From the cell containing the given text, extract its center point as (X, Y) coordinate. 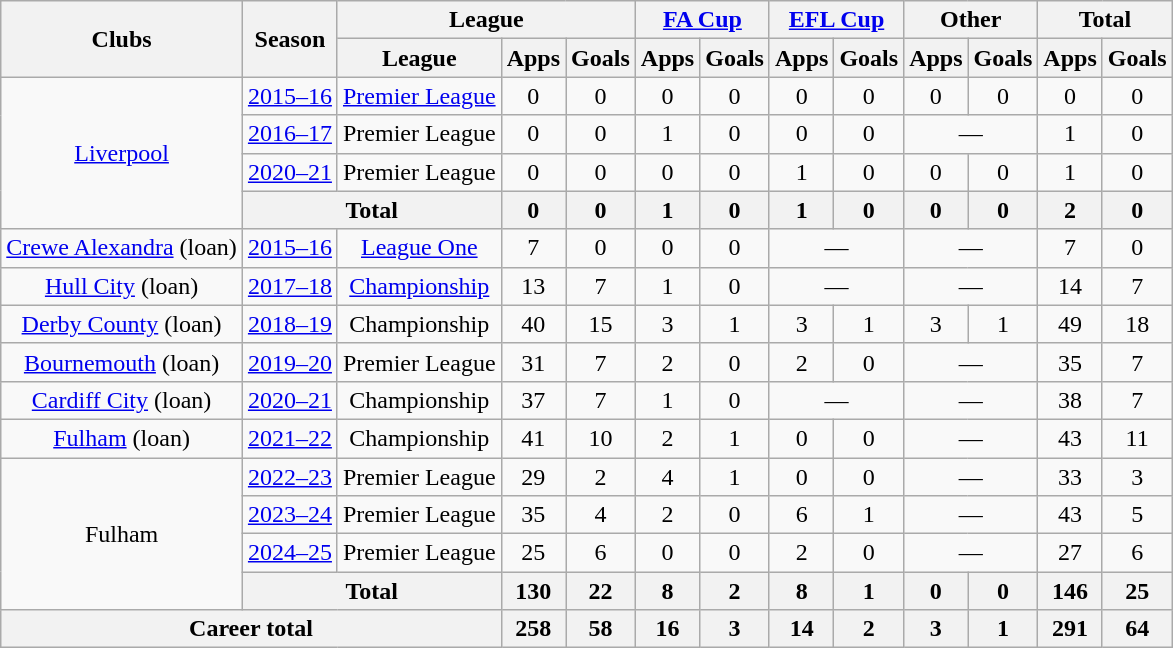
64 (1137, 629)
146 (1070, 591)
Derby County (loan) (122, 324)
FA Cup (702, 20)
38 (1070, 400)
Bournemouth (loan) (122, 362)
Liverpool (122, 153)
31 (533, 362)
291 (1070, 629)
27 (1070, 553)
16 (667, 629)
Other (971, 20)
2016–17 (290, 134)
130 (533, 591)
Fulham (loan) (122, 438)
10 (601, 438)
41 (533, 438)
13 (533, 286)
49 (1070, 324)
22 (601, 591)
2019–20 (290, 362)
2021–22 (290, 438)
League One (419, 248)
5 (1137, 515)
18 (1137, 324)
15 (601, 324)
Career total (251, 629)
EFL Cup (836, 20)
2024–25 (290, 553)
40 (533, 324)
Cardiff City (loan) (122, 400)
Hull City (loan) (122, 286)
2022–23 (290, 477)
258 (533, 629)
Crewe Alexandra (loan) (122, 248)
58 (601, 629)
33 (1070, 477)
Clubs (122, 39)
Season (290, 39)
2018–19 (290, 324)
Fulham (122, 534)
2017–18 (290, 286)
11 (1137, 438)
29 (533, 477)
2023–24 (290, 515)
37 (533, 400)
